Locate the cell with the specified text and output its (x, y) center coordinate. 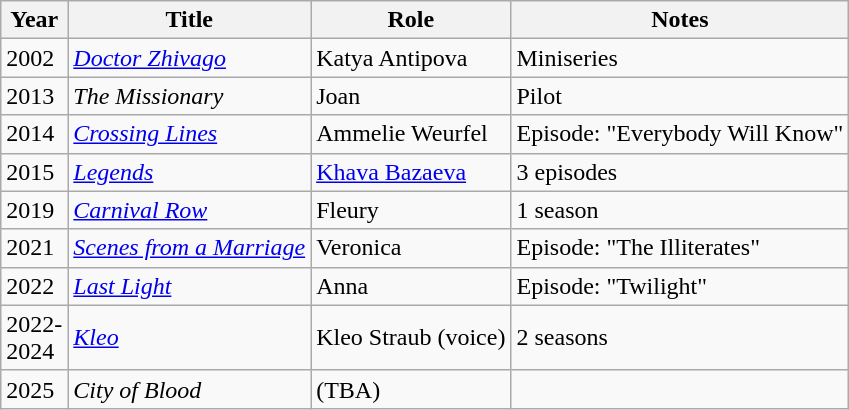
Notes (680, 20)
1 season (680, 210)
Kleo Straub (voice) (411, 338)
Khava Bazaeva (411, 172)
2022 (34, 286)
Anna (411, 286)
2021 (34, 248)
Katya Antipova (411, 58)
Episode: "The Illiterates" (680, 248)
2013 (34, 96)
Episode: "Everybody Will Know" (680, 134)
City of Blood (190, 389)
Joan (411, 96)
Veronica (411, 248)
Title (190, 20)
2015 (34, 172)
2 seasons (680, 338)
2022-2024 (34, 338)
Doctor Zhivago (190, 58)
Episode: "Twilight" (680, 286)
2025 (34, 389)
Kleo (190, 338)
Pilot (680, 96)
2019 (34, 210)
(TBA) (411, 389)
3 episodes (680, 172)
Scenes from a Marriage (190, 248)
Last Light (190, 286)
Role (411, 20)
Fleury (411, 210)
2014 (34, 134)
2002 (34, 58)
Legends (190, 172)
The Missionary (190, 96)
Year (34, 20)
Carnival Row (190, 210)
Miniseries (680, 58)
Crossing Lines (190, 134)
Ammelie Weurfel (411, 134)
